Capture the cell that displays the provided text and extract its (X, Y) central coordinate. 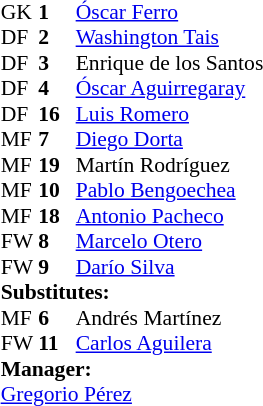
9 (57, 267)
18 (57, 216)
8 (57, 241)
16 (57, 114)
10 (57, 191)
7 (57, 139)
11 (57, 343)
2 (57, 37)
4 (57, 89)
19 (57, 165)
3 (57, 63)
6 (57, 318)
